Determine the (x, y) coordinate at the center of the cell enclosing the given text.  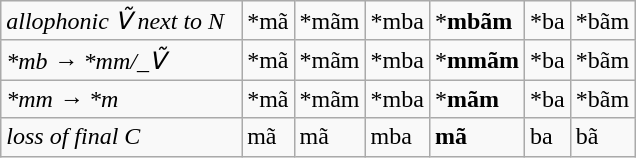
bã (602, 137)
allophonic Ṽ next to N (122, 21)
mba (397, 137)
*mbãm (476, 21)
loss of final C (122, 137)
*mb → *mm/_Ṽ (122, 60)
*mm → *m (122, 99)
ba (547, 137)
*mmãm (476, 60)
